Search for the cell housing the specified text and yield its [x, y] center coordinate. 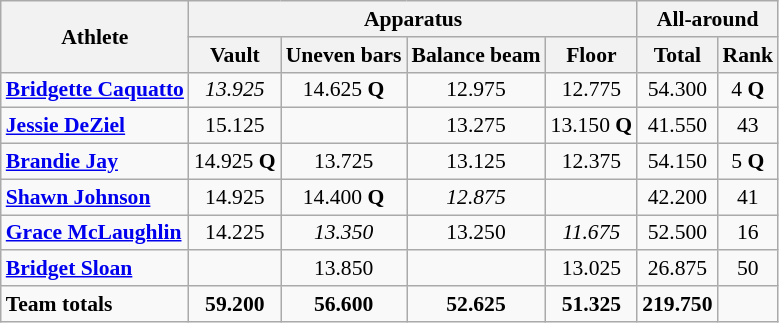
14.625 Q [344, 90]
Bridget Sloan [95, 269]
13.850 [344, 269]
Rank [748, 55]
13.725 [344, 162]
14.400 Q [344, 197]
43 [748, 126]
52.500 [677, 233]
13.125 [476, 162]
219.750 [677, 304]
12.975 [476, 90]
Brandie Jay [95, 162]
Uneven bars [344, 55]
13.150 Q [592, 126]
Total [677, 55]
59.200 [235, 304]
All-around [708, 19]
51.325 [592, 304]
14.225 [235, 233]
Grace McLaughlin [95, 233]
41 [748, 197]
13.350 [344, 233]
Vault [235, 55]
13.250 [476, 233]
42.200 [677, 197]
13.025 [592, 269]
13.925 [235, 90]
Apparatus [413, 19]
12.375 [592, 162]
12.875 [476, 197]
Athlete [95, 36]
11.675 [592, 233]
5 Q [748, 162]
54.150 [677, 162]
Floor [592, 55]
54.300 [677, 90]
52.625 [476, 304]
56.600 [344, 304]
14.925 Q [235, 162]
13.275 [476, 126]
Bridgette Caquatto [95, 90]
16 [748, 233]
14.925 [235, 197]
Jessie DeZiel [95, 126]
12.775 [592, 90]
Balance beam [476, 55]
Team totals [95, 304]
15.125 [235, 126]
4 Q [748, 90]
26.875 [677, 269]
Shawn Johnson [95, 197]
50 [748, 269]
41.550 [677, 126]
